Scan for the cell matching the given text and deliver its [X, Y] coordinate at center. 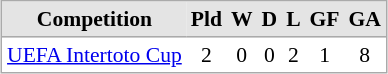
8 [364, 55]
W [242, 20]
GF [324, 20]
Pld [206, 20]
GA [364, 20]
D [270, 20]
Competition [95, 20]
UEFA Intertoto Cup [95, 55]
1 [324, 55]
L [294, 20]
